Return [X, Y] of the center of cell containing provided text 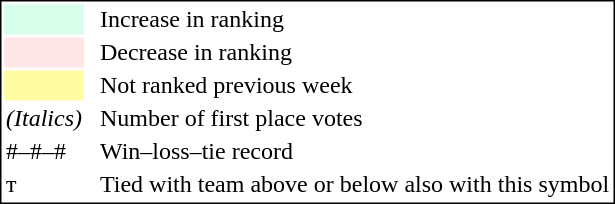
#–#–# [44, 151]
т [44, 185]
Number of first place votes [354, 119]
Increase in ranking [354, 19]
Decrease in ranking [354, 53]
(Italics) [44, 119]
Win–loss–tie record [354, 151]
Not ranked previous week [354, 85]
Tied with team above or below also with this symbol [354, 185]
